Locate the cell with the specified text and output its (x, y) center coordinate. 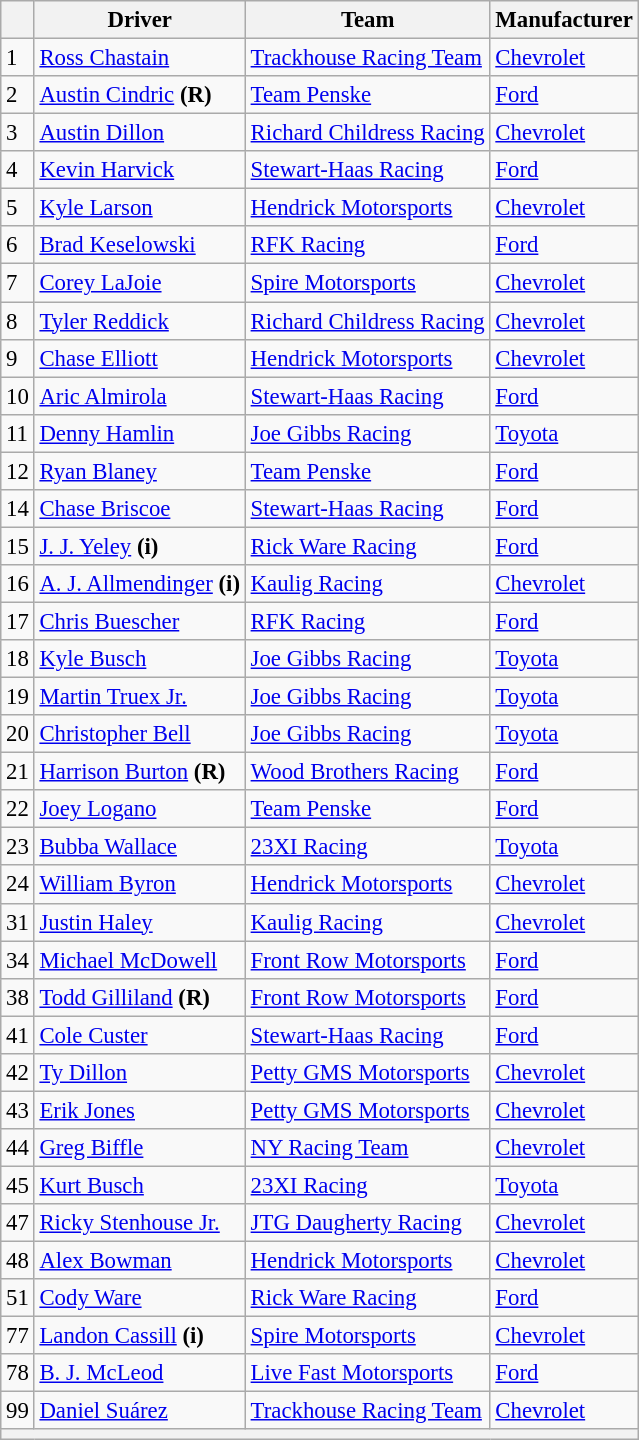
Bubba Wallace (140, 847)
9 (18, 358)
18 (18, 659)
23 (18, 847)
17 (18, 621)
NY Racing Team (368, 1148)
Wood Brothers Racing (368, 772)
15 (18, 546)
20 (18, 734)
William Byron (140, 885)
1 (18, 58)
Erik Jones (140, 1110)
Kurt Busch (140, 1185)
78 (18, 1373)
Manufacturer (564, 20)
Alex Bowman (140, 1261)
8 (18, 321)
Team (368, 20)
Cody Ware (140, 1298)
7 (18, 283)
34 (18, 960)
Martin Truex Jr. (140, 697)
Ricky Stenhouse Jr. (140, 1223)
16 (18, 584)
J. J. Yeley (i) (140, 546)
B. J. McLeod (140, 1373)
2 (18, 95)
Daniel Suárez (140, 1411)
11 (18, 433)
Kyle Busch (140, 659)
48 (18, 1261)
Kevin Harvick (140, 170)
3 (18, 133)
51 (18, 1298)
10 (18, 396)
Austin Cindric (R) (140, 95)
Brad Keselowski (140, 245)
14 (18, 509)
Chris Buescher (140, 621)
44 (18, 1148)
Austin Dillon (140, 133)
22 (18, 809)
Chase Elliott (140, 358)
41 (18, 1035)
45 (18, 1185)
12 (18, 471)
31 (18, 922)
Live Fast Motorsports (368, 1373)
Ty Dillon (140, 1073)
47 (18, 1223)
Driver (140, 20)
Kyle Larson (140, 208)
77 (18, 1336)
38 (18, 997)
6 (18, 245)
Ryan Blaney (140, 471)
A. J. Allmendinger (i) (140, 584)
Greg Biffle (140, 1148)
24 (18, 885)
Christopher Bell (140, 734)
Ross Chastain (140, 58)
Chase Briscoe (140, 509)
99 (18, 1411)
Joey Logano (140, 809)
Aric Almirola (140, 396)
Michael McDowell (140, 960)
Tyler Reddick (140, 321)
Denny Hamlin (140, 433)
Justin Haley (140, 922)
43 (18, 1110)
21 (18, 772)
5 (18, 208)
Corey LaJoie (140, 283)
Landon Cassill (i) (140, 1336)
Harrison Burton (R) (140, 772)
19 (18, 697)
JTG Daugherty Racing (368, 1223)
4 (18, 170)
Cole Custer (140, 1035)
Todd Gilliland (R) (140, 997)
42 (18, 1073)
